Return the [X, Y] coordinate for the center point of the cell that contains the specified text.  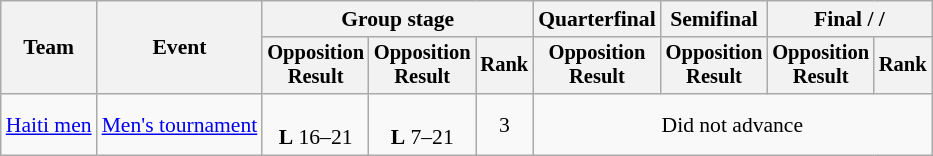
Semifinal [714, 19]
Did not advance [732, 124]
Men's tournament [180, 124]
Event [180, 48]
L 7–21 [422, 124]
Final / / [849, 19]
3 [505, 124]
Team [49, 48]
Haiti men [49, 124]
L 16–21 [316, 124]
Quarterfinal [597, 19]
Group stage [398, 19]
